Locate the cell with the specified text and output its [X, Y] center coordinate. 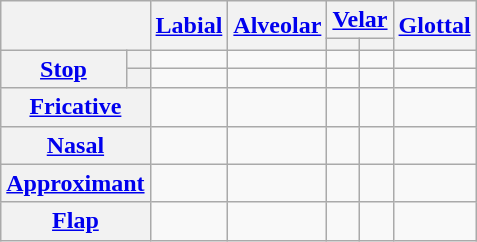
Fricative [76, 107]
Approximant [76, 183]
Labial [189, 26]
Flap [76, 221]
Nasal [76, 145]
Alveolar [278, 26]
Stop [64, 69]
Velar [360, 20]
Glottal [434, 26]
